Capture the cell that displays the provided text and extract its (x, y) central coordinate. 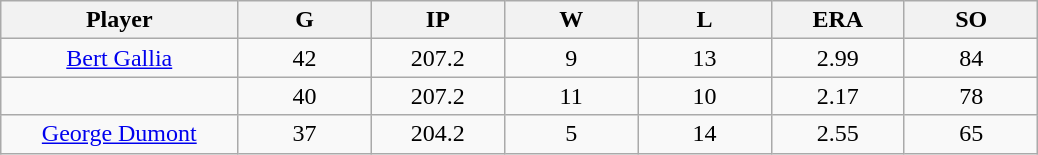
2.17 (838, 96)
204.2 (438, 134)
78 (970, 96)
65 (970, 134)
5 (570, 134)
84 (970, 58)
George Dumont (120, 134)
SO (970, 20)
14 (704, 134)
2.99 (838, 58)
L (704, 20)
40 (304, 96)
42 (304, 58)
Player (120, 20)
10 (704, 96)
9 (570, 58)
2.55 (838, 134)
W (570, 20)
ERA (838, 20)
37 (304, 134)
11 (570, 96)
G (304, 20)
Bert Gallia (120, 58)
13 (704, 58)
IP (438, 20)
